Capture the cell that displays the provided text and extract its (X, Y) central coordinate. 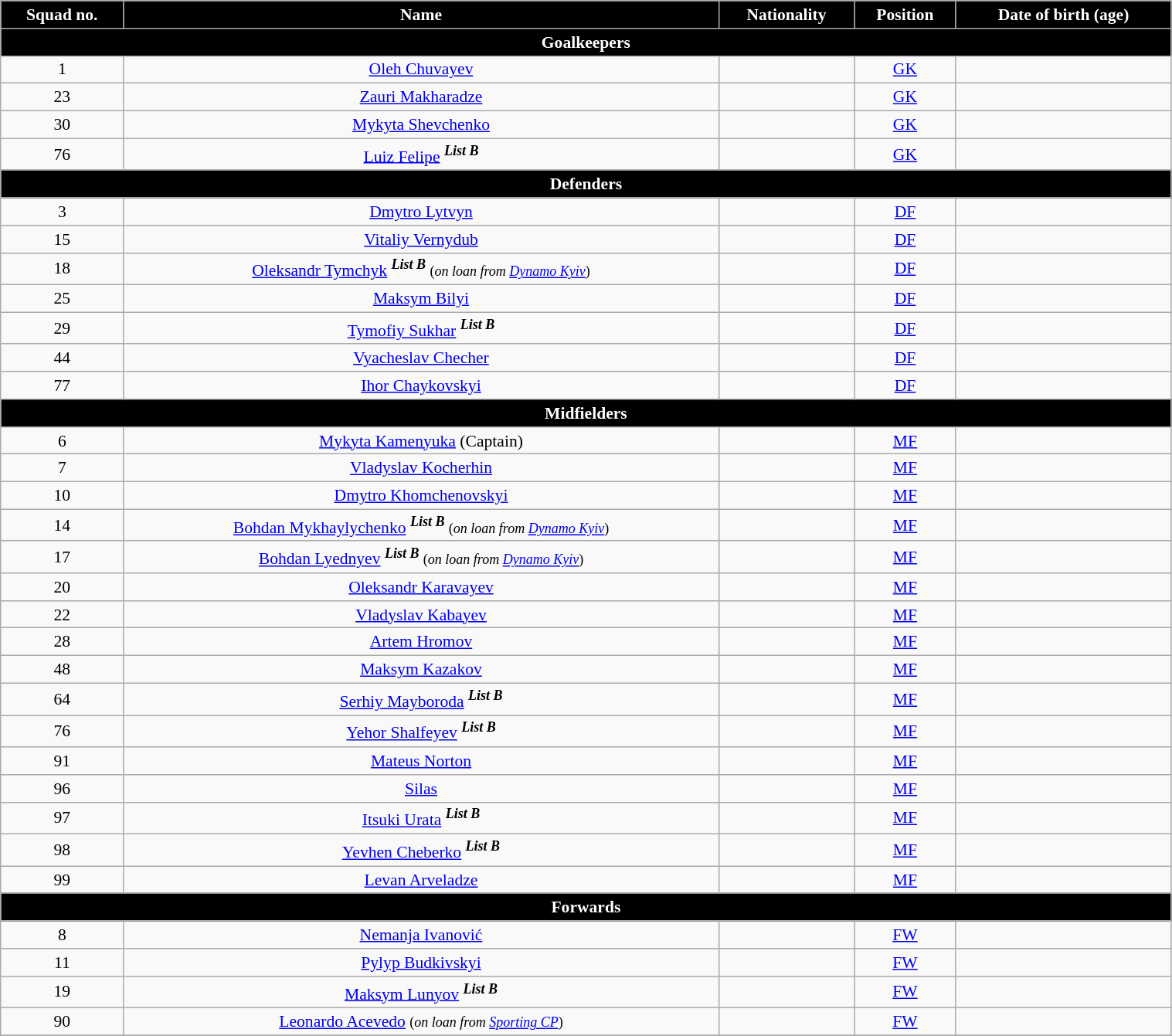
Vyacheslav Checher (421, 358)
15 (62, 239)
Itsuki Urata List B (421, 819)
Artem Hromov (421, 642)
Defenders (586, 185)
Dmytro Khomchenovskyi (421, 496)
Dmytro Lytvyn (421, 212)
Squad no. (62, 15)
97 (62, 819)
98 (62, 850)
91 (62, 761)
Position (905, 15)
18 (62, 269)
90 (62, 1022)
Name (421, 15)
Bohdan Mykhaylychenko List B (on loan from Dynamo Kyiv) (421, 525)
7 (62, 468)
Tymofiy Sukhar List B (421, 328)
64 (62, 700)
17 (62, 558)
Nemanja Ivanović (421, 935)
Nationality (786, 15)
11 (62, 963)
6 (62, 441)
Vitaliy Vernydub (421, 239)
Mateus Norton (421, 761)
Vladyslav Kocherhin (421, 468)
Forwards (586, 908)
Maksym Bilyi (421, 299)
Oleksandr Karavayev (421, 587)
77 (62, 386)
19 (62, 992)
1 (62, 70)
44 (62, 358)
Maksym Kazakov (421, 670)
Oleksandr Tymchyk List B (on loan from Dynamo Kyiv) (421, 269)
Midfielders (586, 413)
Leonardo Acevedo (on loan from Sporting CP) (421, 1022)
Levan Arveladze (421, 880)
20 (62, 587)
Mykyta Kamenyuka (Captain) (421, 441)
28 (62, 642)
48 (62, 670)
Goalkeepers (586, 42)
30 (62, 125)
Silas (421, 789)
Yehor Shalfeyev List B (421, 731)
Zauri Makharadze (421, 97)
Yevhen Cheberko List B (421, 850)
23 (62, 97)
Serhiy Mayboroda List B (421, 700)
14 (62, 525)
99 (62, 880)
Oleh Chuvayev (421, 70)
3 (62, 212)
Mykyta Shevchenko (421, 125)
Bohdan Lyednyev List B (on loan from Dynamo Kyiv) (421, 558)
29 (62, 328)
Ihor Chaykovskyi (421, 386)
Date of birth (age) (1063, 15)
25 (62, 299)
22 (62, 615)
Luiz Felipe List B (421, 155)
Maksym Lunyov List B (421, 992)
Pylyp Budkivskyi (421, 963)
8 (62, 935)
96 (62, 789)
Vladyslav Kabayev (421, 615)
10 (62, 496)
